Determine the [X, Y] coordinate at the center of the cell enclosing the given text.  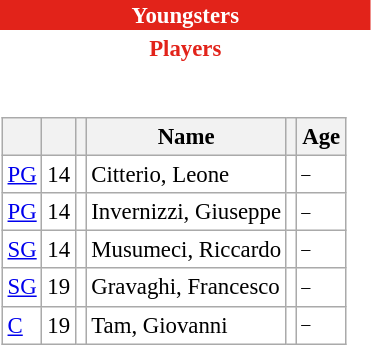
Musumeci, Riccardo [186, 250]
Citterio, Leone [186, 175]
Invernizzi, Giuseppe [186, 212]
Players [186, 48]
Tam, Giovanni [186, 325]
Age [322, 137]
Gravaghi, Francesco [186, 287]
Name [186, 137]
Youngsters [186, 15]
C [22, 325]
